Capture the cell that displays the provided text and extract its (X, Y) central coordinate. 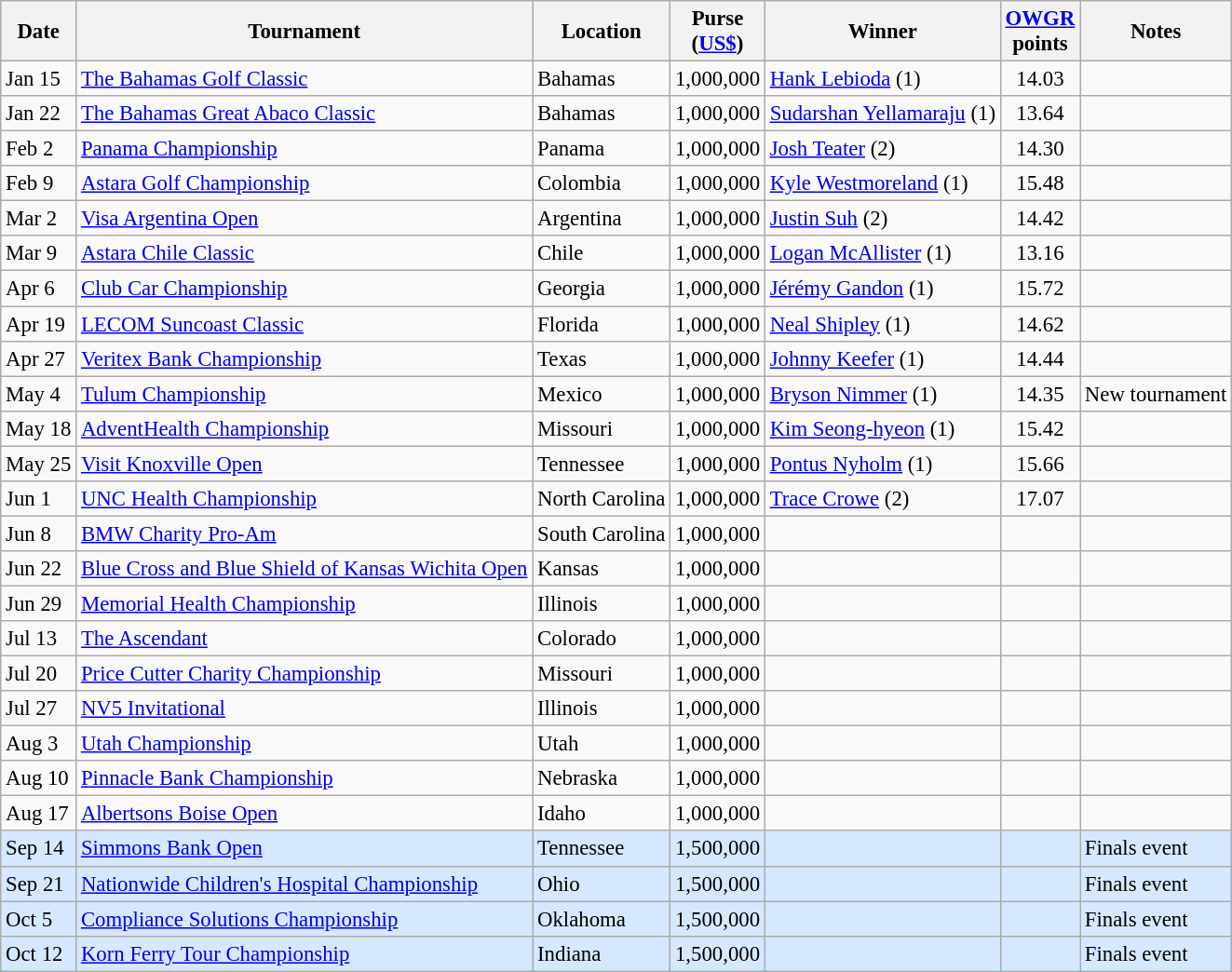
Panama Championship (305, 149)
13.16 (1039, 254)
Tournament (305, 32)
Astara Chile Classic (305, 254)
The Bahamas Golf Classic (305, 79)
Colombia (602, 183)
Kyle Westmoreland (1) (883, 183)
Simmons Bank Open (305, 849)
AdventHealth Championship (305, 428)
Korn Ferry Tour Championship (305, 953)
Feb 2 (39, 149)
May 4 (39, 394)
Winner (883, 32)
Club Car Championship (305, 289)
Justin Suh (2) (883, 219)
Visa Argentina Open (305, 219)
Apr 19 (39, 324)
15.66 (1039, 464)
Kim Seong-hyeon (1) (883, 428)
Albertsons Boise Open (305, 814)
Purse(US$) (718, 32)
Trace Crowe (2) (883, 499)
Johnny Keefer (1) (883, 358)
Jun 1 (39, 499)
Jun 22 (39, 569)
15.48 (1039, 183)
Jan 15 (39, 79)
Mexico (602, 394)
Oct 5 (39, 919)
Idaho (602, 814)
14.30 (1039, 149)
Aug 17 (39, 814)
Nationwide Children's Hospital Championship (305, 884)
Date (39, 32)
Florida (602, 324)
Kansas (602, 569)
Pontus Nyholm (1) (883, 464)
Bryson Nimmer (1) (883, 394)
The Bahamas Great Abaco Classic (305, 114)
Aug 3 (39, 744)
Blue Cross and Blue Shield of Kansas Wichita Open (305, 569)
North Carolina (602, 499)
Jul 20 (39, 674)
Notes (1157, 32)
14.03 (1039, 79)
South Carolina (602, 533)
Memorial Health Championship (305, 603)
Logan McAllister (1) (883, 254)
UNC Health Championship (305, 499)
Jun 8 (39, 533)
Location (602, 32)
NV5 Invitational (305, 709)
Sudarshan Yellamaraju (1) (883, 114)
BMW Charity Pro-Am (305, 533)
Panama (602, 149)
14.44 (1039, 358)
Argentina (602, 219)
Jan 22 (39, 114)
Jun 29 (39, 603)
Mar 9 (39, 254)
Georgia (602, 289)
May 18 (39, 428)
LECOM Suncoast Classic (305, 324)
Oklahoma (602, 919)
Veritex Bank Championship (305, 358)
Chile (602, 254)
Apr 27 (39, 358)
OWGRpoints (1039, 32)
17.07 (1039, 499)
Visit Knoxville Open (305, 464)
Pinnacle Bank Championship (305, 778)
Colorado (602, 639)
13.64 (1039, 114)
New tournament (1157, 394)
14.62 (1039, 324)
Price Cutter Charity Championship (305, 674)
May 25 (39, 464)
Texas (602, 358)
The Ascendant (305, 639)
Jérémy Gandon (1) (883, 289)
Indiana (602, 953)
Sep 21 (39, 884)
Apr 6 (39, 289)
Compliance Solutions Championship (305, 919)
Feb 9 (39, 183)
Josh Teater (2) (883, 149)
15.72 (1039, 289)
Aug 10 (39, 778)
Tulum Championship (305, 394)
Nebraska (602, 778)
15.42 (1039, 428)
Mar 2 (39, 219)
Neal Shipley (1) (883, 324)
Jul 13 (39, 639)
Utah Championship (305, 744)
Oct 12 (39, 953)
14.35 (1039, 394)
14.42 (1039, 219)
Hank Lebioda (1) (883, 79)
Utah (602, 744)
Sep 14 (39, 849)
Ohio (602, 884)
Jul 27 (39, 709)
Astara Golf Championship (305, 183)
